Return the (X, Y) coordinate for the center point of the cell that contains the specified text.  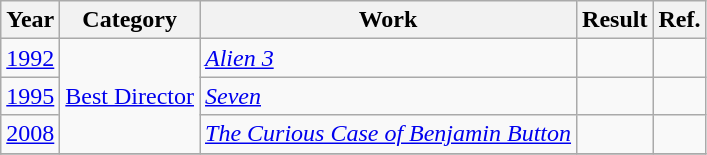
The Curious Case of Benjamin Button (388, 134)
Best Director (130, 96)
Ref. (680, 20)
Seven (388, 96)
1992 (30, 58)
Result (615, 20)
Year (30, 20)
1995 (30, 96)
2008 (30, 134)
Work (388, 20)
Alien 3 (388, 58)
Category (130, 20)
